From the cell containing the given text, extract its center point as (x, y) coordinate. 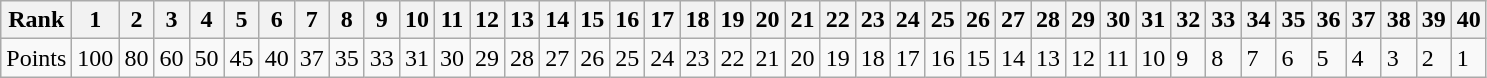
34 (1258, 20)
100 (96, 58)
38 (1398, 20)
36 (1328, 20)
50 (206, 58)
39 (1434, 20)
32 (1188, 20)
45 (242, 58)
60 (172, 58)
Rank (36, 20)
80 (136, 58)
Points (36, 58)
